Search for the cell housing the specified text and yield its [X, Y] center coordinate. 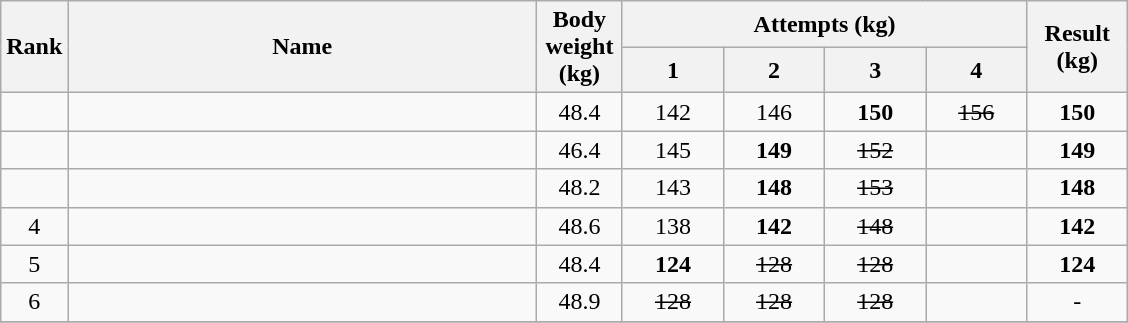
5 [34, 264]
145 [672, 150]
48.2 [579, 188]
146 [774, 112]
138 [672, 226]
Rank [34, 47]
6 [34, 302]
Result (kg) [1078, 47]
152 [876, 150]
3 [876, 70]
48.9 [579, 302]
2 [774, 70]
156 [976, 112]
Body weight (kg) [579, 47]
46.4 [579, 150]
143 [672, 188]
Name [302, 47]
48.6 [579, 226]
- [1078, 302]
1 [672, 70]
153 [876, 188]
Attempts (kg) [824, 24]
